Capture the cell that displays the provided text and extract its (x, y) central coordinate. 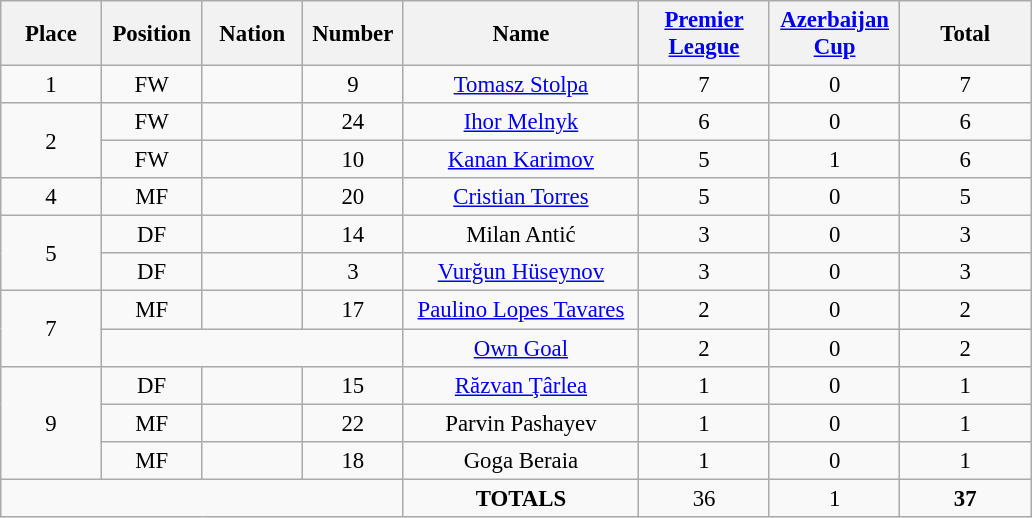
36 (704, 498)
Azerbaijan Cup (834, 34)
Kanan Karimov (521, 160)
Nation (252, 34)
Ihor Melnyk (521, 122)
Place (52, 34)
17 (354, 310)
Total (966, 34)
14 (354, 235)
Name (521, 34)
18 (354, 460)
24 (354, 122)
22 (354, 423)
TOTALS (521, 498)
15 (354, 385)
Cristian Torres (521, 197)
Parvin Pashayev (521, 423)
Vurğun Hüseynov (521, 273)
Tomasz Stolpa (521, 85)
Position (152, 34)
Number (354, 34)
Own Goal (521, 348)
37 (966, 498)
20 (354, 197)
4 (52, 197)
10 (354, 160)
Răzvan Ţârlea (521, 385)
Milan Antić (521, 235)
Premier League (704, 34)
Goga Beraia (521, 460)
Paulino Lopes Tavares (521, 310)
